Scan for the cell matching the given text and deliver its [X, Y] coordinate at center. 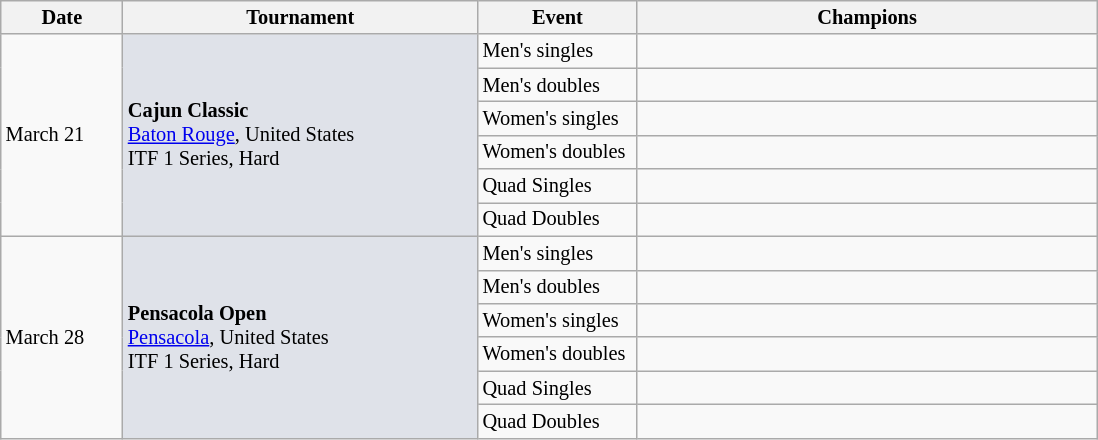
Cajun Classic Baton Rouge, United StatesITF 1 Series, Hard [300, 135]
Tournament [300, 17]
Pensacola Open Pensacola, United StatesITF 1 Series, Hard [300, 337]
Date [62, 17]
March 21 [62, 135]
March 28 [62, 337]
Champions [867, 17]
Event [558, 17]
